Provide the [X, Y] coordinate of the cell's center where the given text is located.  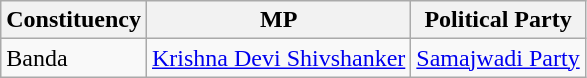
Constituency [74, 20]
MP [278, 20]
Political Party [498, 20]
Samajwadi Party [498, 58]
Banda [74, 58]
Krishna Devi Shivshanker [278, 58]
